Provide the [x, y] coordinate of the cell's center where the given text is located.  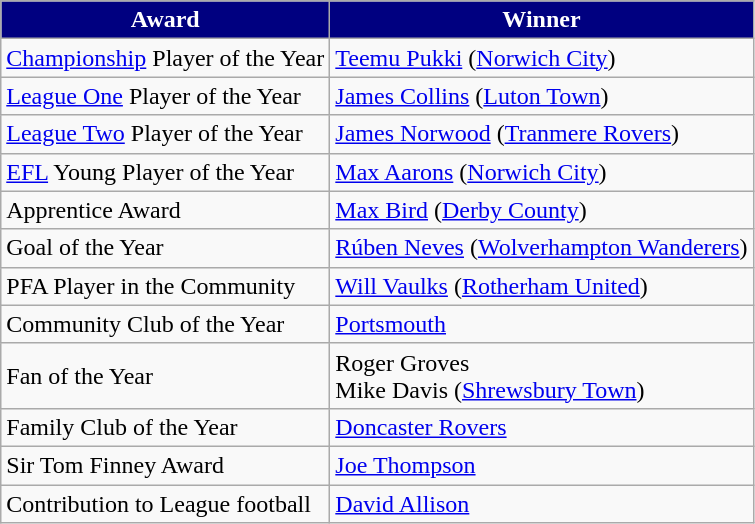
Teemu Pukki (Norwich City) [542, 58]
Roger GrovesMike Davis (Shrewsbury Town) [542, 376]
James Norwood (Tranmere Rovers) [542, 134]
Will Vaulks (Rotherham United) [542, 286]
Goal of the Year [166, 248]
Community Club of the Year [166, 324]
Max Aarons (Norwich City) [542, 172]
Joe Thompson [542, 465]
Championship Player of the Year [166, 58]
League One Player of the Year [166, 96]
League Two Player of the Year [166, 134]
Family Club of the Year [166, 427]
EFL Young Player of the Year [166, 172]
Fan of the Year [166, 376]
James Collins (Luton Town) [542, 96]
Contribution to League football [166, 503]
Doncaster Rovers [542, 427]
David Allison [542, 503]
Award [166, 20]
Apprentice Award [166, 210]
Winner [542, 20]
Sir Tom Finney Award [166, 465]
Max Bird (Derby County) [542, 210]
Rúben Neves (Wolverhampton Wanderers) [542, 248]
PFA Player in the Community [166, 286]
Portsmouth [542, 324]
